Return (x, y) of the center of cell containing provided text 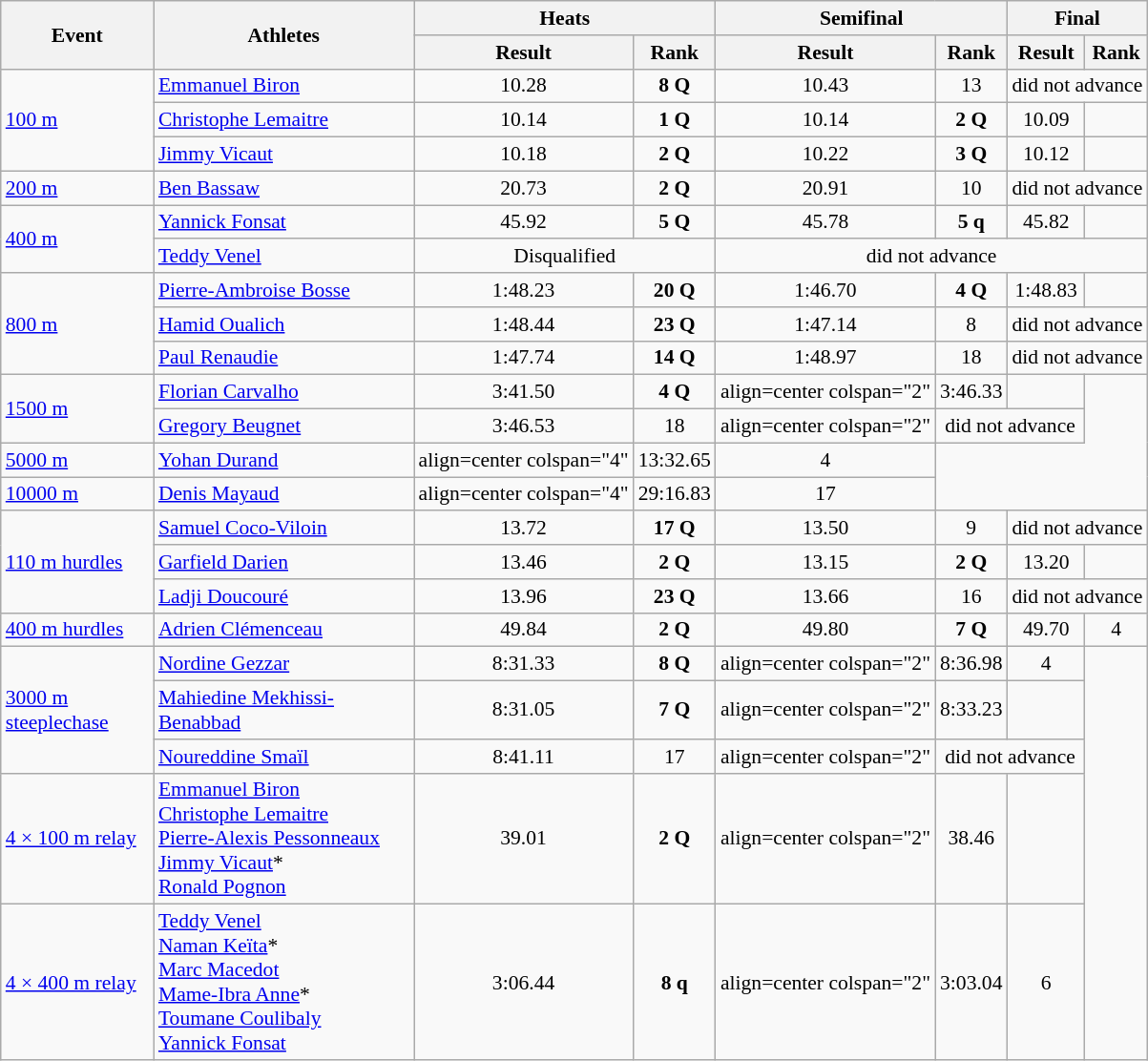
Paul Renaudie (284, 358)
Final (1078, 18)
16 (971, 596)
1 Q (675, 120)
110 m hurdles (77, 563)
1:48.23 (524, 290)
Semifinal (862, 18)
10000 m (77, 494)
45.78 (825, 222)
8 (971, 324)
49.70 (1046, 630)
Ladji Doucouré (284, 596)
10.12 (1046, 155)
100 m (77, 120)
Mahiedine Mekhissi-Benabbad (284, 710)
8:31.05 (524, 710)
6 (1046, 983)
8:41.11 (524, 757)
10.22 (825, 155)
4 × 400 m relay (77, 983)
Nordine Gezzar (284, 664)
10.28 (524, 86)
1:48.97 (825, 358)
8:36.98 (971, 664)
10.18 (524, 155)
Emmanuel BironChristophe LemaitrePierre-Alexis PessonneauxJimmy Vicaut*Ronald Pognon (284, 839)
3:41.50 (524, 392)
Yannick Fonsat (284, 222)
Jimmy Vicaut (284, 155)
Christophe Lemaitre (284, 120)
400 m hurdles (77, 630)
14 Q (675, 358)
3 Q (971, 155)
45.92 (524, 222)
13.66 (825, 596)
8:31.33 (524, 664)
20.73 (524, 188)
13.72 (524, 529)
8:33.23 (971, 710)
38.46 (971, 839)
800 m (77, 324)
Hamid Oualich (284, 324)
400 m (77, 239)
13.46 (524, 562)
20.91 (825, 188)
10.09 (1046, 120)
17 Q (675, 529)
10 (971, 188)
Noureddine Smaïl (284, 757)
Disqualified (565, 257)
5 Q (675, 222)
8 q (675, 983)
1:48.44 (524, 324)
Florian Carvalho (284, 392)
3:03.04 (971, 983)
1:46.70 (825, 290)
29:16.83 (675, 494)
3:46.33 (971, 392)
Athletes (284, 34)
Samuel Coco-Viloin (284, 529)
1:47.14 (825, 324)
5000 m (77, 460)
Teddy VenelNaman Keïta*Marc MacedotMame-Ibra Anne*Toumane CoulibalyYannick Fonsat (284, 983)
20 Q (675, 290)
1:47.74 (524, 358)
13.50 (825, 529)
Denis Mayaud (284, 494)
5 q (971, 222)
49.84 (524, 630)
13 (971, 86)
45.82 (1046, 222)
10.43 (825, 86)
Garfield Darien (284, 562)
1500 m (77, 408)
13.15 (825, 562)
49.80 (825, 630)
Yohan Durand (284, 460)
1:48.83 (1046, 290)
3000 m steeplechase (77, 710)
Event (77, 34)
39.01 (524, 839)
13:32.65 (675, 460)
4 × 100 m relay (77, 839)
Emmanuel Biron (284, 86)
3:46.53 (524, 426)
9 (971, 529)
Heats (565, 18)
Ben Bassaw (284, 188)
Adrien Clémenceau (284, 630)
Pierre-Ambroise Bosse (284, 290)
13.20 (1046, 562)
3:06.44 (524, 983)
Gregory Beugnet (284, 426)
13.96 (524, 596)
200 m (77, 188)
Teddy Venel (284, 257)
